Pinpoint the cell where the given text exists, returning its (X, Y) midpoint coordinate. 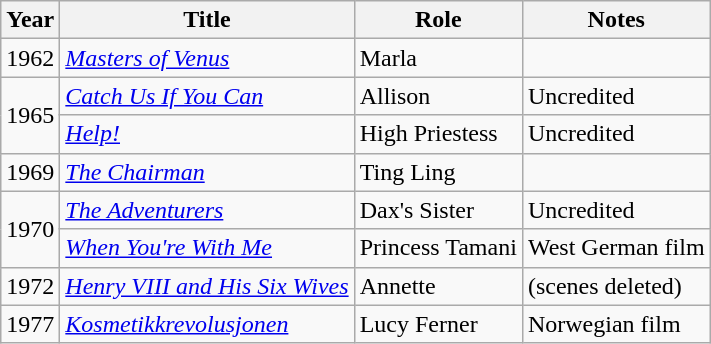
Norwegian film (616, 324)
1962 (30, 58)
The Chairman (207, 172)
High Priestess (438, 134)
1970 (30, 229)
Allison (438, 96)
Year (30, 20)
Catch Us If You Can (207, 96)
West German film (616, 248)
Masters of Venus (207, 58)
Henry VIII and His Six Wives (207, 286)
Role (438, 20)
When You're With Me (207, 248)
Ting Ling (438, 172)
1977 (30, 324)
(scenes deleted) (616, 286)
1972 (30, 286)
1969 (30, 172)
Notes (616, 20)
Help! (207, 134)
The Adventurers (207, 210)
Title (207, 20)
Marla (438, 58)
Dax's Sister (438, 210)
Lucy Ferner (438, 324)
Kosmetikkrevolusjonen (207, 324)
Princess Tamani (438, 248)
Annette (438, 286)
1965 (30, 115)
